Identify which cell holds the provided text, then report its (x, y) central coordinate. 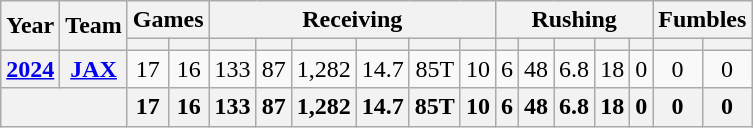
Year (30, 26)
2024 (30, 69)
JAX (94, 69)
Rushing (574, 20)
Games (168, 20)
Team (94, 26)
Receiving (352, 20)
Fumbles (702, 20)
